Pinpoint the cell where the given text exists, returning its [x, y] midpoint coordinate. 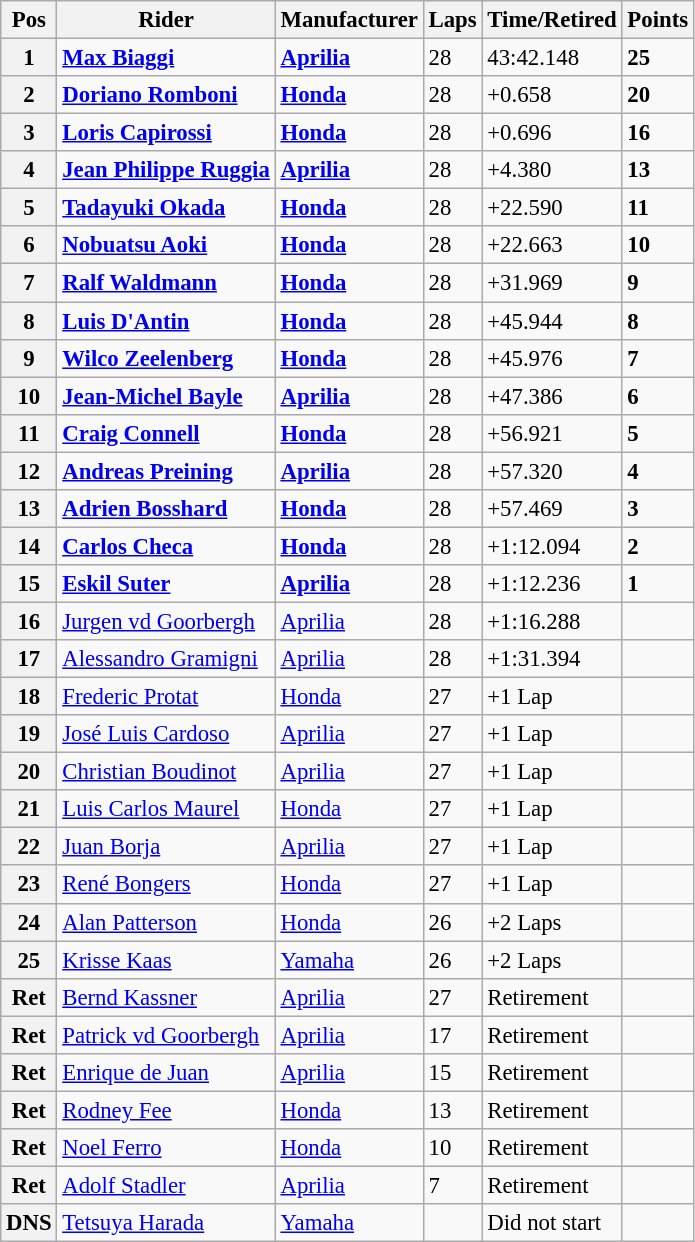
Tadayuki Okada [166, 208]
Nobuatsu Aoki [166, 245]
Jean Philippe Ruggia [166, 170]
Jurgen vd Goorbergh [166, 621]
19 [29, 734]
Alessandro Gramigni [166, 659]
Rodney Fee [166, 1110]
Alan Patterson [166, 922]
Wilco Zeelenberg [166, 358]
Patrick vd Goorbergh [166, 1035]
Juan Borja [166, 847]
+31.969 [552, 283]
+1:12.236 [552, 584]
Bernd Kassner [166, 997]
+45.944 [552, 321]
Loris Capirossi [166, 133]
+22.590 [552, 208]
José Luis Cardoso [166, 734]
Christian Boudinot [166, 772]
18 [29, 697]
Manufacturer [349, 20]
Enrique de Juan [166, 1073]
+0.696 [552, 133]
Krisse Kaas [166, 960]
Frederic Protat [166, 697]
14 [29, 546]
Ralf Waldmann [166, 283]
+57.320 [552, 471]
Carlos Checa [166, 546]
Adrien Bosshard [166, 509]
+1:31.394 [552, 659]
22 [29, 847]
Eskil Suter [166, 584]
Did not start [552, 1223]
DNS [29, 1223]
René Bongers [166, 885]
Laps [452, 20]
+47.386 [552, 396]
24 [29, 922]
23 [29, 885]
Luis Carlos Maurel [166, 809]
Andreas Preining [166, 471]
Max Biaggi [166, 58]
Points [658, 20]
+4.380 [552, 170]
Pos [29, 20]
Rider [166, 20]
Luis D'Antin [166, 321]
+1:12.094 [552, 546]
+45.976 [552, 358]
21 [29, 809]
Noel Ferro [166, 1148]
Jean-Michel Bayle [166, 396]
Adolf Stadler [166, 1185]
+0.658 [552, 95]
12 [29, 471]
43:42.148 [552, 58]
Doriano Romboni [166, 95]
Tetsuya Harada [166, 1223]
Craig Connell [166, 433]
Time/Retired [552, 20]
+57.469 [552, 509]
+56.921 [552, 433]
+22.663 [552, 245]
+1:16.288 [552, 621]
